Output the (x, y) coordinate of the center of the cell containing the given text.  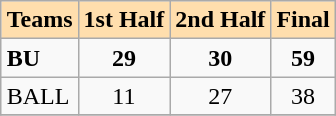
BU (40, 58)
1st Half (124, 20)
29 (124, 58)
59 (303, 58)
Teams (40, 20)
Final (303, 20)
27 (220, 96)
11 (124, 96)
38 (303, 96)
BALL (40, 96)
30 (220, 58)
2nd Half (220, 20)
